Extract the (x, y) coordinate from the center of the cell holding the provided text.  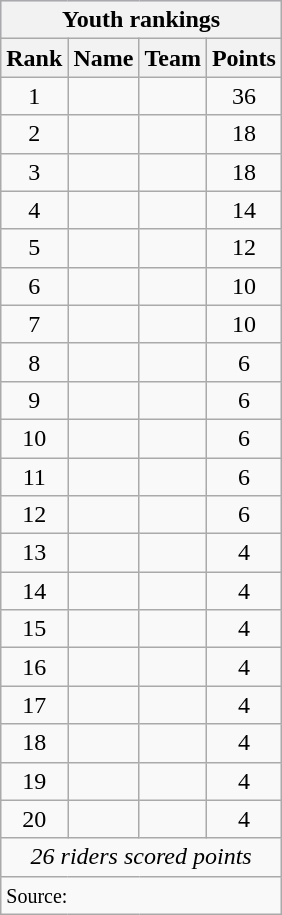
15 (34, 629)
26 riders scored points (142, 857)
Youth rankings (142, 20)
Points (244, 58)
3 (34, 172)
Source: (142, 895)
Team (173, 58)
13 (34, 553)
Name (104, 58)
8 (34, 362)
7 (34, 324)
16 (34, 667)
17 (34, 705)
36 (244, 96)
9 (34, 400)
Rank (34, 58)
1 (34, 96)
2 (34, 134)
5 (34, 248)
20 (34, 819)
19 (34, 781)
11 (34, 477)
